Return (X, Y) of the center of cell containing provided text 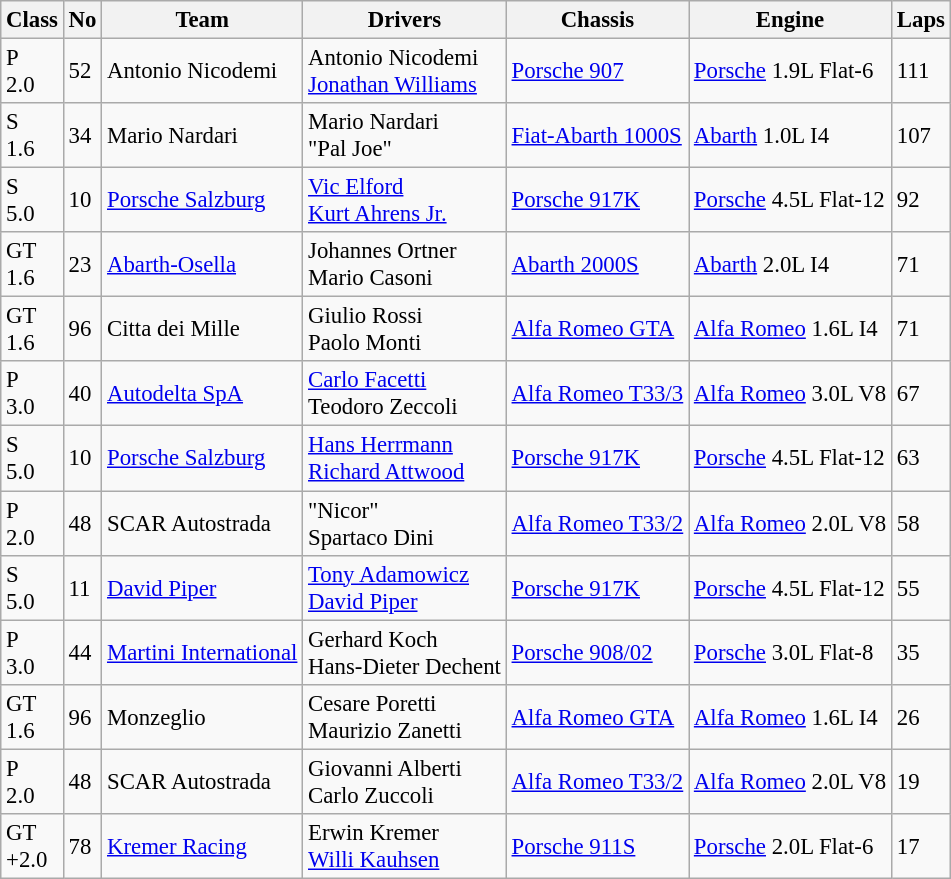
Porsche 908/02 (597, 652)
David Piper (202, 588)
Antonio Nicodemi Jonathan Williams (405, 72)
Erwin Kremer Willi Kauhsen (405, 846)
"Nicor" Spartaco Dini (405, 524)
Vic Elford Kurt Ahrens Jr. (405, 200)
Team (202, 20)
Monzeglio (202, 716)
Martini International (202, 652)
Mario Nardari (202, 136)
44 (82, 652)
Class (32, 20)
Tony Adamowicz David Piper (405, 588)
107 (922, 136)
111 (922, 72)
34 (82, 136)
19 (922, 782)
GT+2.0 (32, 846)
S1.6 (32, 136)
Porsche 1.9L Flat-6 (790, 72)
Antonio Nicodemi (202, 72)
Porsche 3.0L Flat-8 (790, 652)
Giulio Rossi Paolo Monti (405, 330)
35 (922, 652)
63 (922, 458)
Kremer Racing (202, 846)
Gerhard Koch Hans-Dieter Dechent (405, 652)
Engine (790, 20)
Porsche 2.0L Flat-6 (790, 846)
Abarth 2.0L I4 (790, 264)
Johannes Ortner Mario Casoni (405, 264)
Abarth-Osella (202, 264)
23 (82, 264)
67 (922, 394)
No (82, 20)
40 (82, 394)
52 (82, 72)
58 (922, 524)
55 (922, 588)
17 (922, 846)
Giovanni Alberti Carlo Zuccoli (405, 782)
Drivers (405, 20)
Alfa Romeo T33/3 (597, 394)
Laps (922, 20)
Abarth 2000S (597, 264)
11 (82, 588)
Citta dei Mille (202, 330)
Autodelta SpA (202, 394)
26 (922, 716)
Porsche 907 (597, 72)
92 (922, 200)
Porsche 911S (597, 846)
Chassis (597, 20)
78 (82, 846)
Cesare Poretti Maurizio Zanetti (405, 716)
Fiat-Abarth 1000S (597, 136)
Alfa Romeo 3.0L V8 (790, 394)
Carlo Facetti Teodoro Zeccoli (405, 394)
Hans Herrmann Richard Attwood (405, 458)
Abarth 1.0L I4 (790, 136)
Mario Nardari "Pal Joe" (405, 136)
